Detect which cell encompasses the target text, then output its (x, y) center coordinate. 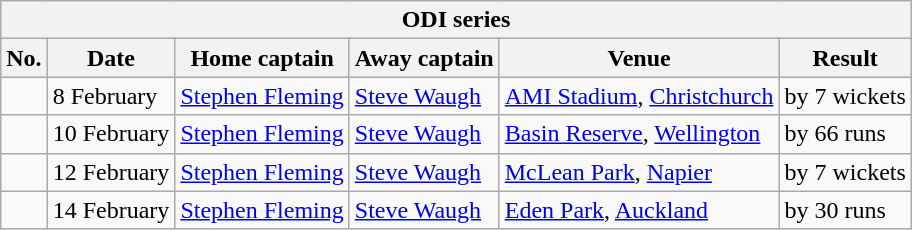
14 February (111, 210)
No. (24, 58)
by 66 runs (845, 134)
Home captain (262, 58)
McLean Park, Napier (639, 172)
12 February (111, 172)
10 February (111, 134)
Away captain (424, 58)
Venue (639, 58)
by 30 runs (845, 210)
Date (111, 58)
AMI Stadium, Christchurch (639, 96)
8 February (111, 96)
Basin Reserve, Wellington (639, 134)
Eden Park, Auckland (639, 210)
Result (845, 58)
ODI series (456, 20)
